Extract the [x, y] coordinate from the center of the cell holding the provided text.  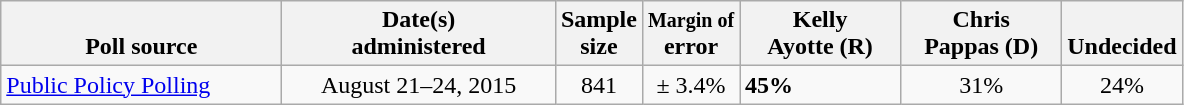
± 3.4% [690, 85]
Date(s)administered [419, 34]
August 21–24, 2015 [419, 85]
Samplesize [598, 34]
45% [820, 85]
31% [982, 85]
KellyAyotte (R) [820, 34]
841 [598, 85]
Undecided [1122, 34]
24% [1122, 85]
Poll source [142, 34]
Public Policy Polling [142, 85]
ChrisPappas (D) [982, 34]
Margin oferror [690, 34]
